For the text-containing cell, return its midpoint in (x, y) coordinate format. 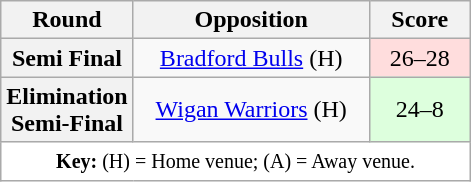
Round (67, 20)
Elimination Semi-Final (67, 110)
Score (420, 20)
24–8 (420, 110)
Key: (H) = Home venue; (A) = Away venue. (236, 161)
Wigan Warriors (H) (251, 110)
26–28 (420, 58)
Bradford Bulls (H) (251, 58)
Semi Final (67, 58)
Opposition (251, 20)
